Return [X, Y] of the center of cell containing provided text 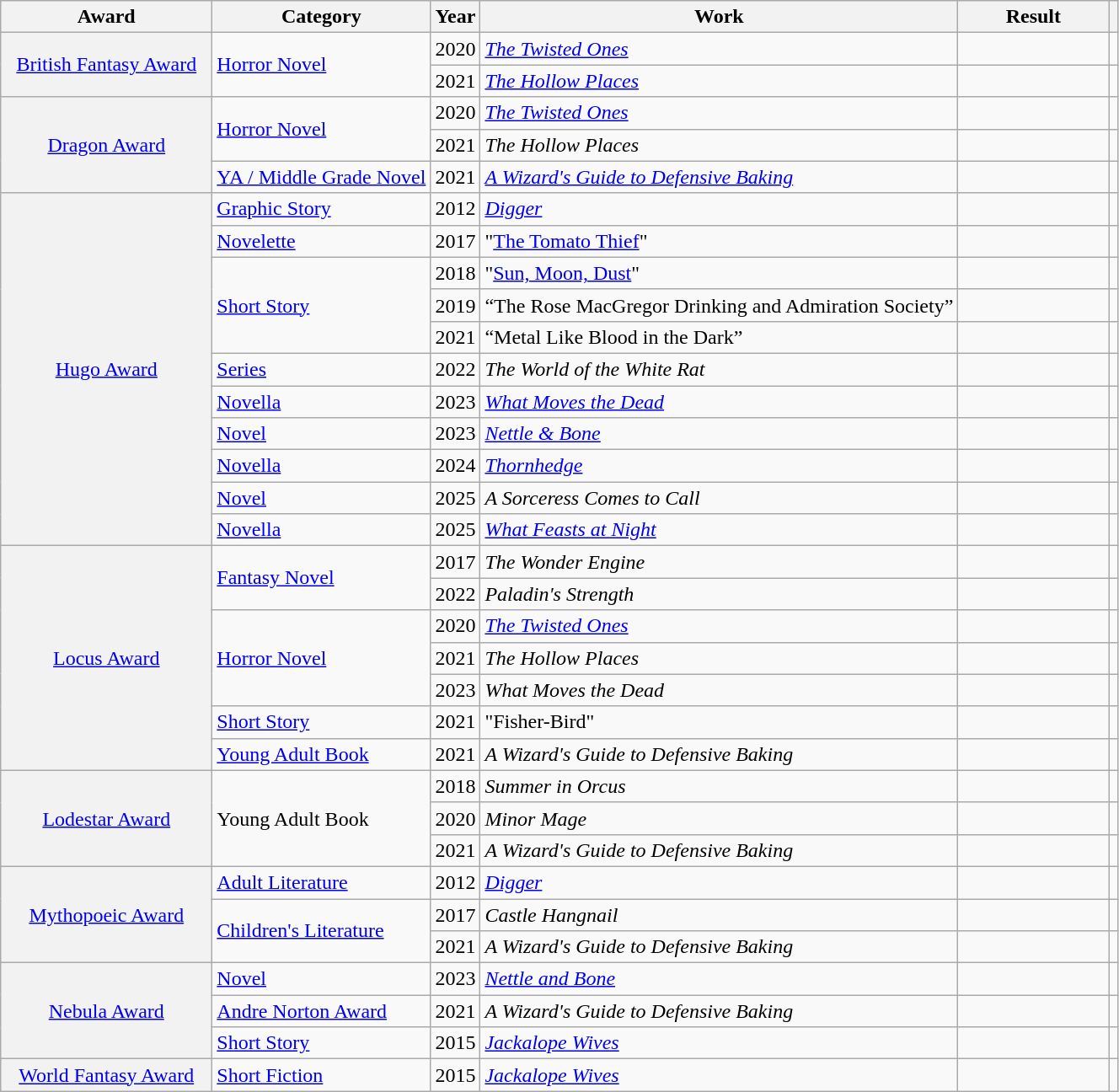
Short Fiction [322, 1075]
Thornhedge [720, 466]
"The Tomato Thief" [720, 241]
Novelette [322, 241]
Children's Literature [322, 930]
Graphic Story [322, 209]
Locus Award [106, 658]
Dragon Award [106, 145]
Result [1033, 17]
Paladin's Strength [720, 594]
The Wonder Engine [720, 562]
“Metal Like Blood in the Dark” [720, 337]
2019 [455, 305]
Series [322, 369]
British Fantasy Award [106, 65]
Hugo Award [106, 369]
Work [720, 17]
"Fisher-Bird" [720, 722]
Nettle & Bone [720, 434]
Mythopoeic Award [106, 914]
The World of the White Rat [720, 369]
Nettle and Bone [720, 979]
Award [106, 17]
Lodestar Award [106, 818]
2024 [455, 466]
Summer in Orcus [720, 786]
Fantasy Novel [322, 578]
Nebula Award [106, 1011]
Minor Mage [720, 818]
YA / Middle Grade Novel [322, 177]
World Fantasy Award [106, 1075]
Castle Hangnail [720, 914]
Year [455, 17]
Andre Norton Award [322, 1011]
Adult Literature [322, 882]
“The Rose MacGregor Drinking and Admiration Society” [720, 305]
Category [322, 17]
A Sorceress Comes to Call [720, 498]
"Sun, Moon, Dust" [720, 273]
What Feasts at Night [720, 530]
